Output the (x, y) coordinate of the center of the cell containing the given text.  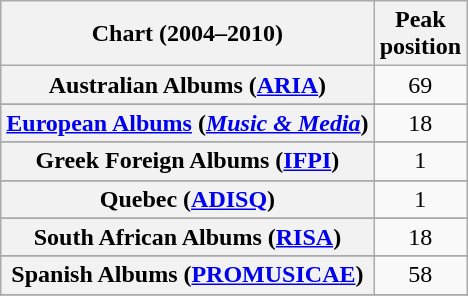
Chart (2004–2010) (188, 34)
Australian Albums (ARIA) (188, 85)
European Albums (Music & Media) (188, 123)
Greek Foreign Albums (IFPI) (188, 161)
Peakposition (420, 34)
69 (420, 85)
South African Albums (RISA) (188, 237)
Quebec (ADISQ) (188, 199)
Spanish Albums (PROMUSICAE) (188, 275)
58 (420, 275)
